Detect which cell encompasses the target text, then output its [X, Y] center coordinate. 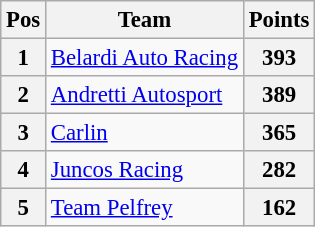
Belardi Auto Racing [145, 58]
5 [24, 208]
Andretti Autosport [145, 95]
162 [278, 208]
Juncos Racing [145, 170]
389 [278, 95]
Team Pelfrey [145, 208]
Carlin [145, 133]
4 [24, 170]
2 [24, 95]
3 [24, 133]
365 [278, 133]
Pos [24, 20]
282 [278, 170]
393 [278, 58]
Team [145, 20]
Points [278, 20]
1 [24, 58]
